Search for the cell housing the specified text and yield its (x, y) center coordinate. 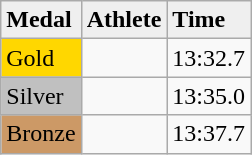
13:32.7 (209, 58)
13:35.0 (209, 96)
Gold (41, 58)
Silver (41, 96)
Time (209, 20)
Bronze (41, 134)
13:37.7 (209, 134)
Athlete (124, 20)
Medal (41, 20)
